Capture the cell that displays the provided text and extract its (x, y) central coordinate. 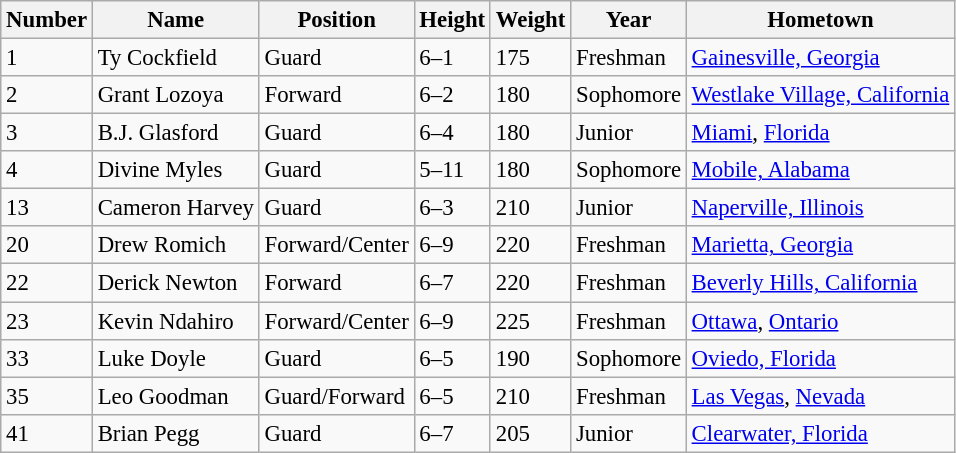
Weight (530, 20)
6–2 (452, 95)
Grant Lozoya (176, 95)
Beverly Hills, California (820, 283)
Hometown (820, 20)
5–11 (452, 170)
B.J. Glasford (176, 133)
Number (47, 20)
35 (47, 396)
33 (47, 358)
6–3 (452, 208)
Westlake Village, California (820, 95)
2 (47, 95)
Las Vegas, Nevada (820, 396)
Ty Cockfield (176, 58)
Luke Doyle (176, 358)
Position (336, 20)
225 (530, 321)
Height (452, 20)
20 (47, 245)
Drew Romich (176, 245)
6–1 (452, 58)
Naperville, Illinois (820, 208)
41 (47, 433)
Marietta, Georgia (820, 245)
Leo Goodman (176, 396)
Cameron Harvey (176, 208)
Brian Pegg (176, 433)
Miami, Florida (820, 133)
Ottawa, Ontario (820, 321)
1 (47, 58)
Derick Newton (176, 283)
23 (47, 321)
Year (629, 20)
13 (47, 208)
Divine Myles (176, 170)
Gainesville, Georgia (820, 58)
Name (176, 20)
Mobile, Alabama (820, 170)
Guard/Forward (336, 396)
205 (530, 433)
22 (47, 283)
Clearwater, Florida (820, 433)
Oviedo, Florida (820, 358)
6–4 (452, 133)
3 (47, 133)
190 (530, 358)
Kevin Ndahiro (176, 321)
175 (530, 58)
4 (47, 170)
